Capture the cell that displays the provided text and extract its [X, Y] central coordinate. 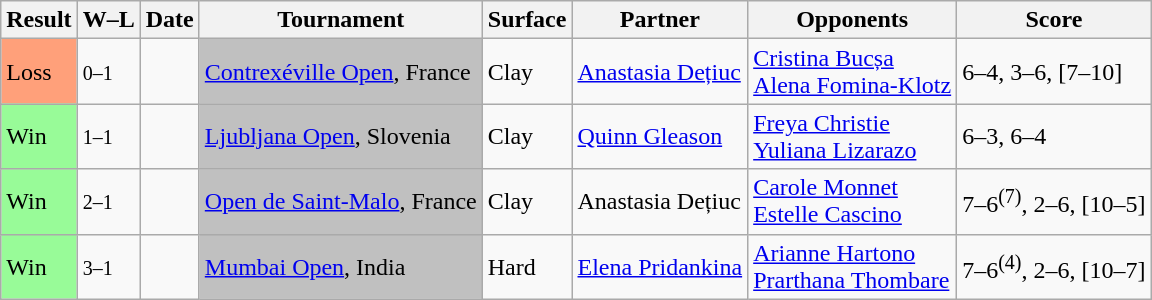
Partner [660, 20]
6–3, 6–4 [1054, 136]
7–6(7), 2–6, [10–5] [1054, 202]
Tournament [340, 20]
Quinn Gleason [660, 136]
Opponents [852, 20]
Ljubljana Open, Slovenia [340, 136]
3–1 [108, 266]
Result [39, 20]
Freya Christie Yuliana Lizarazo [852, 136]
Loss [39, 72]
Mumbai Open, India [340, 266]
Cristina Bucșa Alena Fomina-Klotz [852, 72]
1–1 [108, 136]
Elena Pridankina [660, 266]
Carole Monnet Estelle Cascino [852, 202]
Contrexéville Open, France [340, 72]
Score [1054, 20]
Date [170, 20]
Hard [527, 266]
Open de Saint-Malo, France [340, 202]
7–6(4), 2–6, [10–7] [1054, 266]
Surface [527, 20]
Arianne Hartono Prarthana Thombare [852, 266]
0–1 [108, 72]
2–1 [108, 202]
6–4, 3–6, [7–10] [1054, 72]
W–L [108, 20]
